Capture the cell that displays the provided text and extract its (X, Y) central coordinate. 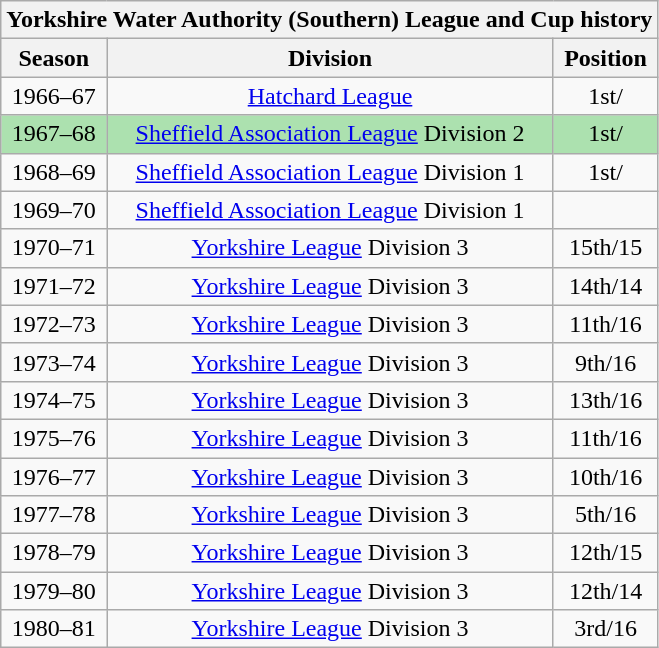
Season (54, 58)
Division (330, 58)
1970–71 (54, 248)
15th/15 (606, 248)
1979–80 (54, 591)
Yorkshire Water Authority (Southern) League and Cup history (330, 20)
1977–78 (54, 515)
1971–72 (54, 286)
Hatchard League (330, 96)
Position (606, 58)
1966–67 (54, 96)
14th/14 (606, 286)
1968–69 (54, 172)
12th/14 (606, 591)
5th/16 (606, 515)
1973–74 (54, 362)
12th/15 (606, 553)
9th/16 (606, 362)
1980–81 (54, 629)
1978–79 (54, 553)
1967–68 (54, 134)
Sheffield Association League Division 2 (330, 134)
10th/16 (606, 477)
1974–75 (54, 400)
13th/16 (606, 400)
3rd/16 (606, 629)
1972–73 (54, 324)
1969–70 (54, 210)
1976–77 (54, 477)
1975–76 (54, 438)
